Provide the [x, y] coordinate of the cell's center where the given text is located.  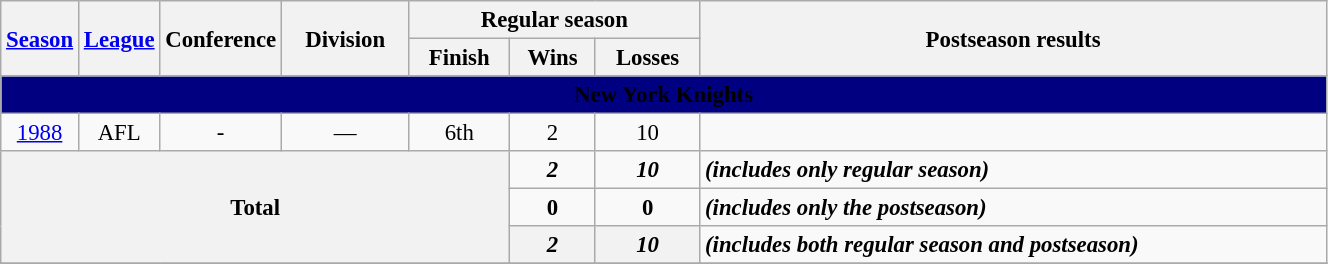
— [344, 133]
League [118, 38]
Division [344, 38]
Postseason results [1014, 38]
Losses [647, 58]
- [221, 133]
(includes only regular season) [1014, 170]
Conference [221, 38]
Season [40, 38]
AFL [118, 133]
6th [460, 133]
Total [256, 208]
New York Knights [664, 95]
Finish [460, 58]
1988 [40, 133]
(includes only the postseason) [1014, 208]
(includes both regular season and postseason) [1014, 245]
Regular season [554, 20]
Wins [553, 58]
